Find where the given text appears and provide that cell's center as (x, y) coordinate. 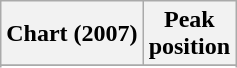
Chart (2007) (72, 34)
Peak position (189, 34)
